Return [X, Y] of the center of cell containing provided text 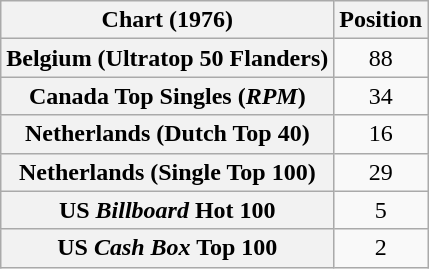
5 [381, 210]
Chart (1976) [168, 20]
Belgium (Ultratop 50 Flanders) [168, 58]
Canada Top Singles (RPM) [168, 96]
Position [381, 20]
US Cash Box Top 100 [168, 248]
34 [381, 96]
88 [381, 58]
Netherlands (Dutch Top 40) [168, 134]
2 [381, 248]
16 [381, 134]
29 [381, 172]
US Billboard Hot 100 [168, 210]
Netherlands (Single Top 100) [168, 172]
